Search for the cell housing the specified text and yield its [x, y] center coordinate. 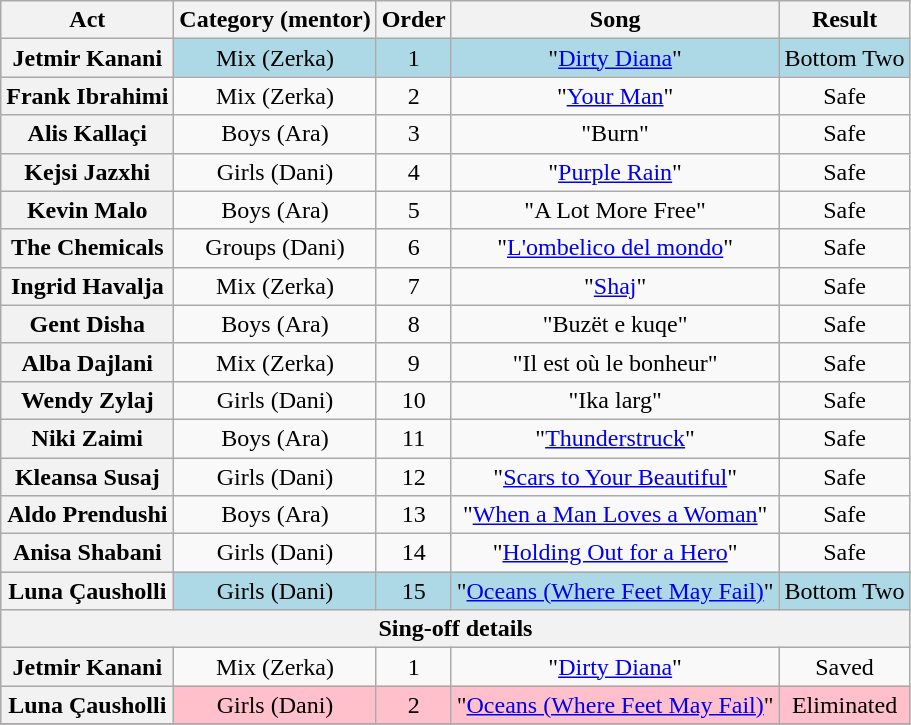
10 [414, 400]
Result [844, 20]
6 [414, 248]
"Buzët e kuqe" [615, 324]
11 [414, 438]
"Ika larg" [615, 400]
Saved [844, 667]
3 [414, 134]
Gent Disha [88, 324]
Groups (Dani) [275, 248]
"Thunderstruck" [615, 438]
"Shaj" [615, 286]
Kevin Malo [88, 210]
5 [414, 210]
12 [414, 477]
13 [414, 515]
Song [615, 20]
Act [88, 20]
"Your Man" [615, 96]
"Purple Rain" [615, 172]
14 [414, 553]
Order [414, 20]
4 [414, 172]
Anisa Shabani [88, 553]
Alis Kallaçi [88, 134]
"When a Man Loves a Woman" [615, 515]
Category (mentor) [275, 20]
Aldo Prendushi [88, 515]
"Holding Out for a Hero" [615, 553]
Kejsi Jazxhi [88, 172]
Niki Zaimi [88, 438]
7 [414, 286]
8 [414, 324]
Eliminated [844, 705]
The Chemicals [88, 248]
Ingrid Havalja [88, 286]
15 [414, 591]
9 [414, 362]
"A Lot More Free" [615, 210]
"L'ombelico del mondo" [615, 248]
Alba Dajlani [88, 362]
Wendy Zylaj [88, 400]
Frank Ibrahimi [88, 96]
Sing-off details [456, 629]
"Scars to Your Beautiful" [615, 477]
"Il est où le bonheur" [615, 362]
Kleansa Susaj [88, 477]
"Burn" [615, 134]
